Scan for the cell matching the given text and deliver its (X, Y) coordinate at center. 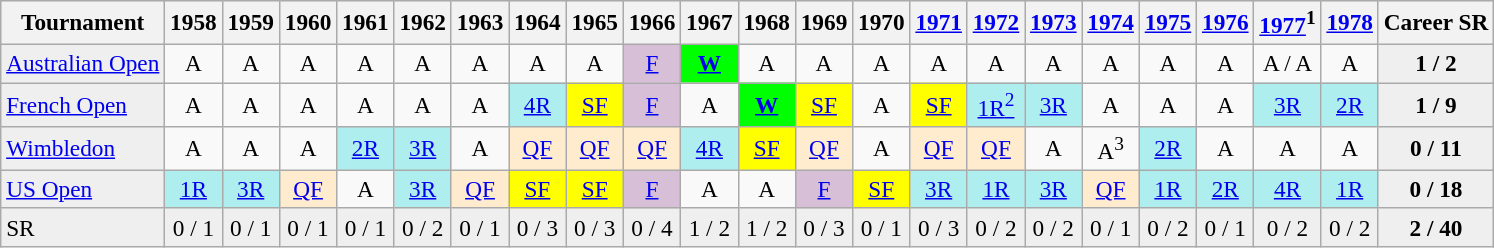
French Open (83, 104)
1976 (1226, 22)
A / A (1288, 63)
1965 (594, 22)
19771 (1288, 22)
SR (83, 227)
Tournament (83, 22)
0 / 11 (1436, 148)
1972 (996, 22)
1975 (1168, 22)
1970 (882, 22)
0 / 4 (652, 227)
1961 (366, 22)
1978 (1350, 22)
1973 (1054, 22)
Wimbledon (83, 148)
2 / 40 (1436, 227)
US Open (83, 189)
1963 (480, 22)
1967 (710, 22)
1R2 (996, 104)
Career SR (1436, 22)
1964 (538, 22)
A3 (1110, 148)
1959 (250, 22)
1962 (422, 22)
1974 (1110, 22)
1958 (194, 22)
1966 (652, 22)
1968 (766, 22)
1969 (824, 22)
0 / 18 (1436, 189)
1960 (308, 22)
1 / 9 (1436, 104)
1971 (938, 22)
Australian Open (83, 63)
